Search for the cell housing the specified text and yield its [x, y] center coordinate. 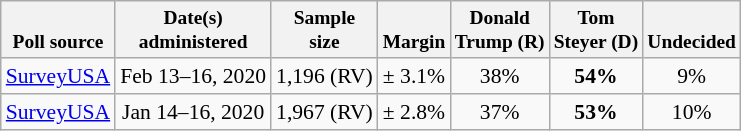
Margin [414, 30]
Date(s)administered [193, 30]
Undecided [692, 30]
± 3.1% [414, 76]
TomSteyer (D) [596, 30]
1,967 (RV) [324, 112]
38% [500, 76]
53% [596, 112]
Poll source [58, 30]
Jan 14–16, 2020 [193, 112]
37% [500, 112]
9% [692, 76]
Feb 13–16, 2020 [193, 76]
54% [596, 76]
DonaldTrump (R) [500, 30]
10% [692, 112]
± 2.8% [414, 112]
Samplesize [324, 30]
1,196 (RV) [324, 76]
